Determine the (x, y) coordinate at the center of the cell enclosing the given text.  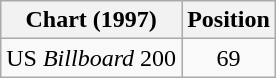
69 (229, 58)
Position (229, 20)
US Billboard 200 (92, 58)
Chart (1997) (92, 20)
